Scan for the cell matching the given text and deliver its (X, Y) coordinate at center. 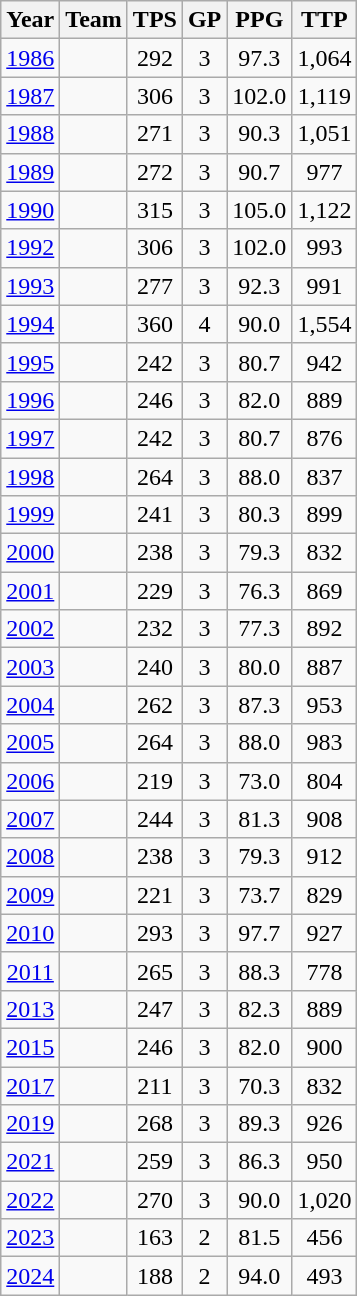
229 (154, 591)
900 (324, 1047)
1992 (30, 248)
292 (154, 58)
272 (154, 172)
2015 (30, 1047)
2003 (30, 667)
2017 (30, 1085)
92.3 (260, 286)
277 (154, 286)
77.3 (260, 629)
977 (324, 172)
89.3 (260, 1124)
2009 (30, 895)
912 (324, 857)
2002 (30, 629)
829 (324, 895)
2001 (30, 591)
1995 (30, 362)
360 (154, 324)
1990 (30, 210)
PPG (260, 20)
73.0 (260, 781)
983 (324, 743)
993 (324, 248)
221 (154, 895)
Team (94, 20)
1997 (30, 438)
80.3 (260, 515)
241 (154, 515)
88.3 (260, 971)
1987 (30, 96)
247 (154, 1009)
991 (324, 286)
219 (154, 781)
2008 (30, 857)
2023 (30, 1238)
211 (154, 1085)
271 (154, 134)
Year (30, 20)
80.0 (260, 667)
2011 (30, 971)
927 (324, 933)
887 (324, 667)
1,051 (324, 134)
804 (324, 781)
259 (154, 1162)
GP (204, 20)
90.3 (260, 134)
81.3 (260, 819)
2019 (30, 1124)
1,020 (324, 1200)
90.7 (260, 172)
2004 (30, 705)
2000 (30, 553)
778 (324, 971)
240 (154, 667)
1,554 (324, 324)
869 (324, 591)
837 (324, 477)
1988 (30, 134)
315 (154, 210)
1,122 (324, 210)
2010 (30, 933)
TTP (324, 20)
1989 (30, 172)
163 (154, 1238)
899 (324, 515)
2024 (30, 1276)
493 (324, 1276)
70.3 (260, 1085)
1,064 (324, 58)
76.3 (260, 591)
105.0 (260, 210)
82.3 (260, 1009)
953 (324, 705)
456 (324, 1238)
TPS (154, 20)
4 (204, 324)
265 (154, 971)
1999 (30, 515)
2021 (30, 1162)
1993 (30, 286)
73.7 (260, 895)
1998 (30, 477)
2007 (30, 819)
876 (324, 438)
942 (324, 362)
188 (154, 1276)
81.5 (260, 1238)
892 (324, 629)
97.3 (260, 58)
94.0 (260, 1276)
926 (324, 1124)
244 (154, 819)
1996 (30, 400)
87.3 (260, 705)
908 (324, 819)
86.3 (260, 1162)
1986 (30, 58)
1,119 (324, 96)
262 (154, 705)
268 (154, 1124)
270 (154, 1200)
2006 (30, 781)
1994 (30, 324)
97.7 (260, 933)
232 (154, 629)
293 (154, 933)
2022 (30, 1200)
2013 (30, 1009)
2005 (30, 743)
950 (324, 1162)
